Provide the [x, y] coordinate of the cell's center where the given text is located.  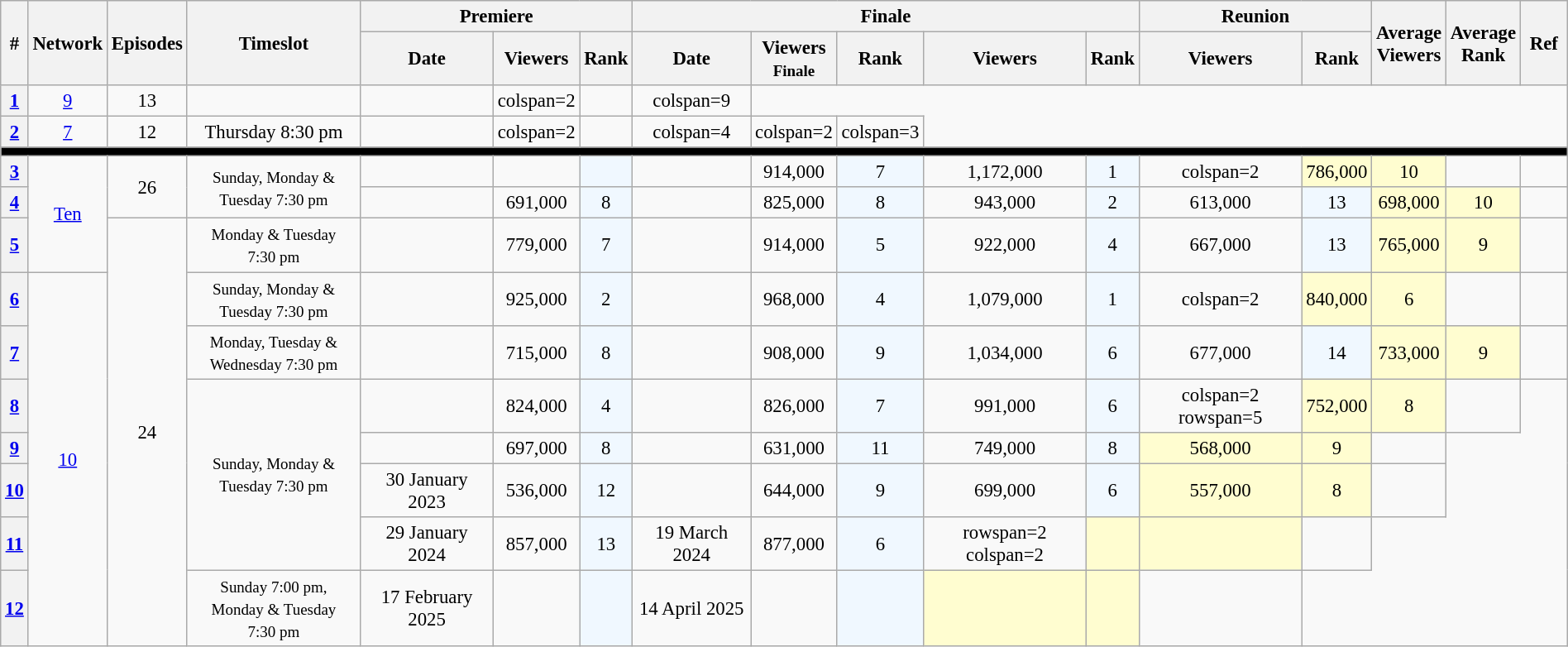
697,000 [536, 448]
825,000 [794, 203]
colspan=9 [691, 101]
779,000 [536, 245]
# [15, 43]
Ten [68, 214]
colspan=2 rowspan=5 [1221, 405]
Network [68, 43]
840,000 [1336, 300]
557,000 [1221, 490]
765,000 [1409, 245]
752,000 [1336, 405]
Monday & Tuesday 7:30 pm [273, 245]
877,000 [794, 544]
943,000 [1006, 203]
26 [147, 187]
922,000 [1006, 245]
17 February 2025 [427, 608]
Reunion [1255, 17]
677,000 [1221, 352]
568,000 [1221, 448]
968,000 [794, 300]
30 January 2023 [427, 490]
786,000 [1336, 172]
3 [15, 172]
19 March 2024 [691, 544]
699,000 [1006, 490]
826,000 [794, 405]
698,000 [1409, 203]
991,000 [1006, 405]
AverageRank [1484, 43]
857,000 [536, 544]
colspan=3 [880, 132]
Ref [1543, 43]
733,000 [1409, 352]
613,000 [1221, 203]
925,000 [536, 300]
Sunday 7:00 pm, Monday & Tuesday 7:30 pm [273, 608]
rowspan=2 colspan=2 [1006, 544]
715,000 [536, 352]
Finale [887, 17]
29 January 2024 [427, 544]
Timeslot [273, 43]
631,000 [794, 448]
908,000 [794, 352]
1,079,000 [1006, 300]
536,000 [536, 490]
824,000 [536, 405]
AverageViewers [1409, 43]
Premiere [496, 17]
1,034,000 [1006, 352]
Thursday 8:30 pm [273, 132]
24 [147, 432]
691,000 [536, 203]
Episodes [147, 43]
ViewersFinale [794, 60]
14 [1336, 352]
Sunday, Monday & Tuesday 7:30 pm [273, 300]
749,000 [1006, 448]
14 April 2025 [691, 608]
1,172,000 [1006, 172]
667,000 [1221, 245]
644,000 [794, 490]
colspan=4 [691, 132]
Monday, Tuesday & Wednesday 7:30 pm [273, 352]
